Return the (X, Y) coordinate for the center point of the cell that contains the specified text.  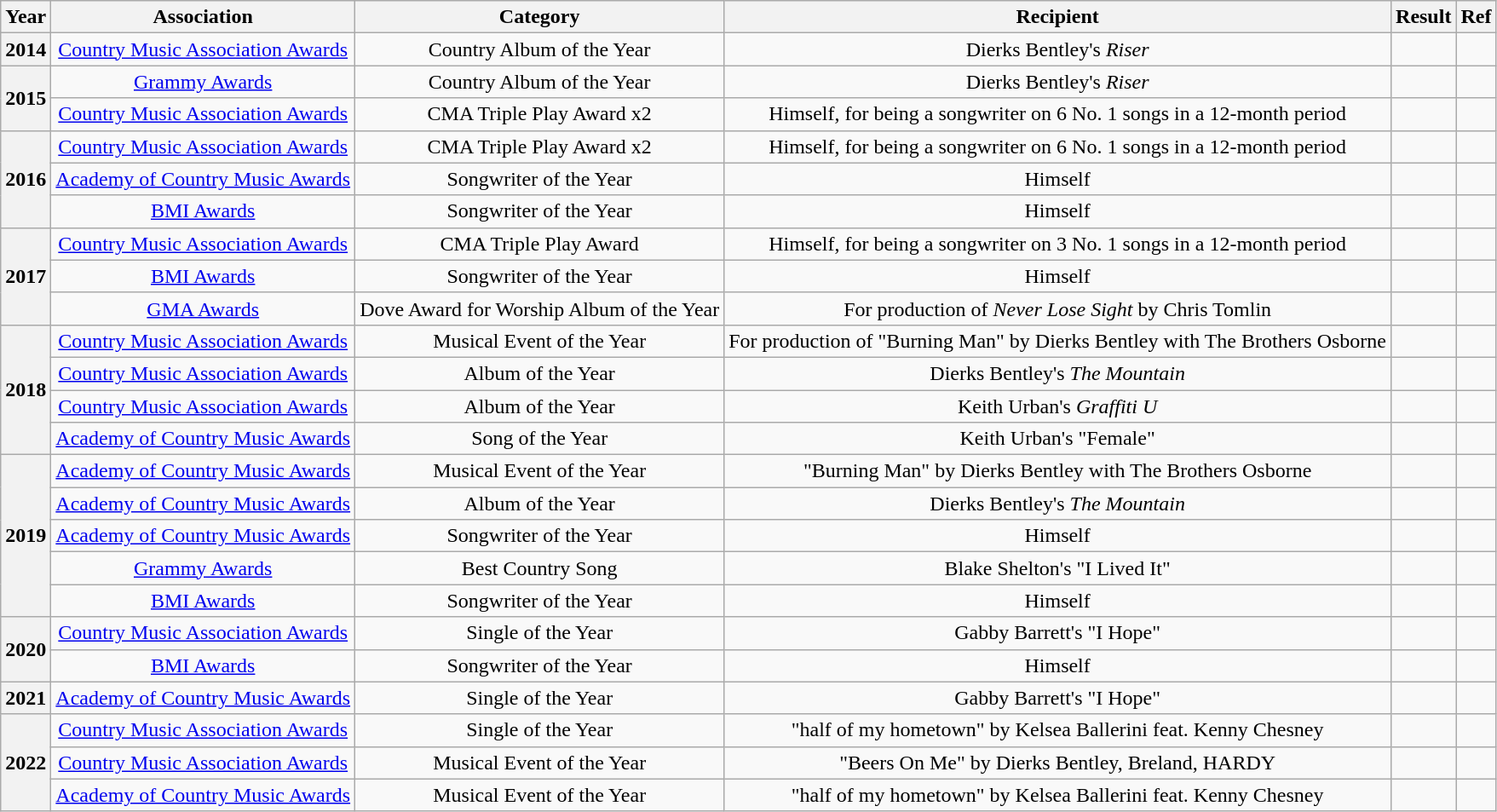
2019 (26, 536)
"Beers On Me" by Dierks Bentley, Breland, HARDY (1058, 763)
Keith Urban's "Female" (1058, 439)
2017 (26, 276)
Association (203, 17)
Song of the Year (540, 439)
Year (26, 17)
Category (540, 17)
Keith Urban's Graffiti U (1058, 406)
2022 (26, 763)
GMA Awards (203, 308)
2016 (26, 179)
2014 (26, 49)
2018 (26, 389)
Best Country Song (540, 568)
Recipient (1058, 17)
Dove Award for Worship Album of the Year (540, 308)
Himself, for being a songwriter on 3 No. 1 songs in a 12-month period (1058, 244)
For production of "Burning Man" by Dierks Bentley with The Brothers Osborne (1058, 341)
2021 (26, 698)
2020 (26, 649)
Ref (1476, 17)
2015 (26, 98)
"Burning Man" by Dierks Bentley with The Brothers Osborne (1058, 471)
Result (1424, 17)
For production of Never Lose Sight by Chris Tomlin (1058, 308)
CMA Triple Play Award (540, 244)
Blake Shelton's "I Lived It" (1058, 568)
